Output the [x, y] coordinate of the center of the cell containing the given text.  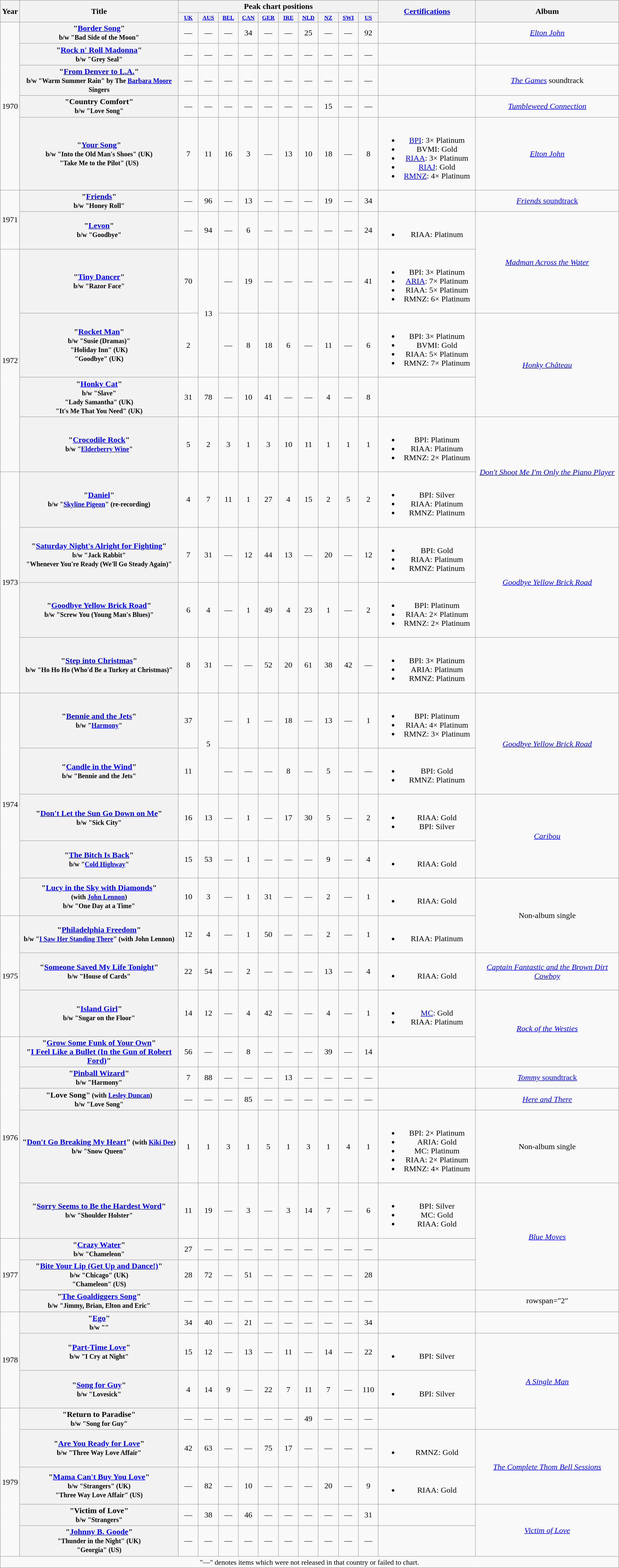
72 [208, 1275]
1977 [10, 1275]
"The Bitch Is Back"b/w "Cold Highway" [99, 860]
"Part-Time Love"b/w "I Cry at Night" [99, 1352]
85 [249, 1099]
BPI: 2× PlatinumARIA: GoldMC: PlatinumRIAA: 2× PlatinumRMNZ: 4× Platinum [427, 1146]
Album [547, 11]
BPI: SilverMC: GoldRIAA: Gold [427, 1211]
78 [208, 397]
BPI: PlatinumRIAA: 4× PlatinumRMNZ: 3× Platinum [427, 721]
"Rocket Man"b/w "Susie (Dramas)""Holiday Inn" (UK)"Goodbye" (UK) [99, 345]
"Mama Can't Buy You Love"b/w "Strangers" (UK)"Three Way Love Affair" (US) [99, 1486]
GER [268, 18]
CAN [249, 18]
50 [268, 934]
"Your Song"b/w "Into the Old Man's Shoes" (UK)"Take Me to the Pilot" (US) [99, 153]
Tommy soundtrack [547, 1078]
Don't Shoot Me I'm Only the Piano Player [547, 472]
NZ [328, 18]
"Levon"b/w "Goodbye" [99, 230]
BPI: 3× PlatinumBVMI: GoldRIAA: 3× PlatinumRIAJ: GoldRMNZ: 4× Platinum [427, 153]
Captain Fantastic and the Brown Dirt Cowboy [547, 971]
94 [208, 230]
25 [308, 33]
Certifications [427, 11]
40 [208, 1322]
1978 [10, 1360]
30 [308, 818]
Blue Moves [547, 1236]
UK [188, 18]
63 [208, 1448]
"Rock n' Roll Madonna"b/w "Grey Seal" [99, 54]
BPI: PlatinumRIAA: PlatinumRMNZ: 2× Platinum [427, 444]
"Crazy Water"b/w "Chameleon" [99, 1249]
Victim of Love [547, 1530]
The Games soundtrack [547, 80]
1976 [10, 1137]
Caribou [547, 836]
BPI: PlatinumRIAA: 2× PlatinumRMNZ: 2× Platinum [427, 610]
"Johnny B. Goode""Thunder in the Night" (UK)"Georgia" (US) [99, 1541]
96 [208, 201]
1972 [10, 360]
AUS [208, 18]
"Victim of Love"b/w "Strangers" [99, 1515]
1974 [10, 804]
"Bennie and the Jets"b/w "Harmony" [99, 721]
BPI: 3× PlatinumARIA: PlatinumRMNZ: Platinum [427, 665]
"Bite Your Lip (Get Up and Dance!)"b/w "Chicago" (UK)"Chameleon" (US) [99, 1275]
"Crocodile Rock"b/w "Elderberry Wine" [99, 444]
"Someone Saved My Life Tonight"b/w "House of Cards" [99, 971]
1971 [10, 220]
"Country Comfort"b/w "Love Song" [99, 106]
"Grow Some Funk of Your Own""I Feel Like a Bullet (In the Gun of Robert Ford)" [99, 1052]
1979 [10, 1482]
54 [208, 971]
"Goodbye Yellow Brick Road"b/w "Screw You (Young Man's Blues)" [99, 610]
"Song for Guy"b/w "Lovesick" [99, 1389]
"Border Song"b/w "Bad Side of the Moon" [99, 33]
MC: GoldRIAA: Platinum [427, 1013]
Madman Across the Water [547, 262]
39 [328, 1052]
Honky Château [547, 365]
Friends soundtrack [547, 201]
BPI: SilverRIAA: PlatinumRMNZ: Platinum [427, 499]
70 [188, 281]
"Ego"b/w "" [99, 1322]
46 [249, 1515]
"Are You Ready for Love"b/w "Three Way Love Affair" [99, 1448]
"Tiny Dancer"b/w "Razor Face" [99, 281]
"Philadelphia Freedom"b/w "I Saw Her Standing There" (with John Lennon) [99, 934]
21 [249, 1322]
92 [368, 33]
37 [188, 721]
Here and There [547, 1099]
"From Denver to L.A."b/w "Warm Summer Rain" by The Barbara Moore Singers [99, 80]
Year [10, 11]
NLD [308, 18]
"Step into Christmas"b/w "Ho Ho Ho (Who'd Be a Turkey at Christmas)" [99, 665]
Title [99, 11]
52 [268, 665]
82 [208, 1486]
Rock of the Westies [547, 1028]
BPI: GoldRMNZ: Platinum [427, 771]
The Complete Thom Bell Sessions [547, 1467]
BEL [228, 18]
1973 [10, 582]
"The Goaldiggers Song"b/w "Jimmy, Brian, Elton and Eric" [99, 1301]
"Pinball Wizard"b/w "Harmony" [99, 1078]
RIAA: GoldBPI: Silver [427, 818]
53 [208, 860]
24 [368, 230]
110 [368, 1389]
IRE [288, 18]
75 [268, 1448]
23 [308, 610]
"—" denotes items which were not released in that country or failed to chart. [309, 1562]
"Love Song" (with Lesley Duncan)b/w "Love Song" [99, 1099]
88 [208, 1078]
rowspan="2" [547, 1301]
RMNZ: Gold [427, 1448]
1970 [10, 106]
Tumbleweed Connection [547, 106]
Peak chart positions [278, 7]
51 [249, 1275]
"Don't Go Breaking My Heart" (with Kiki Dee)b/w "Snow Queen" [99, 1146]
"Daniel"b/w "Skyline Pigeon" (re-recording) [99, 499]
SWI [348, 18]
BPI: 3× PlatinumARIA: 7× PlatinumRIAA: 5× PlatinumRMNZ: 6× Platinum [427, 281]
"Honky Cat"b/w "Slave""Lady Samantha" (UK)"It's Me That You Need" (UK) [99, 397]
US [368, 18]
BPI: GoldRIAA: Platinum RMNZ: Platinum [427, 555]
"Lucy in the Sky with Diamonds"(with John Lennon)b/w "One Day at a Time" [99, 897]
BPI: 3× PlatinumBVMI: GoldRIAA: 5× PlatinumRMNZ: 7× Platinum [427, 345]
1975 [10, 976]
56 [188, 1052]
"Island Girl"b/w "Sugar on the Floor" [99, 1013]
"Don't Let the Sun Go Down on Me"b/w "Sick City" [99, 818]
"Candle in the Wind"b/w "Bennie and the Jets" [99, 771]
"Saturday Night's Alright for Fighting"b/w "Jack Rabbit""Whenever You're Ready (We'll Go Steady Again)" [99, 555]
"Friends"b/w "Honey Roll" [99, 201]
A Single Man [547, 1381]
"Sorry Seems to Be the Hardest Word"b/w "Shoulder Holster" [99, 1211]
"Return to Paradise"b/w "Song for Guy" [99, 1419]
44 [268, 555]
61 [308, 665]
